Extract the [x, y] coordinate from the center of the cell holding the provided text.  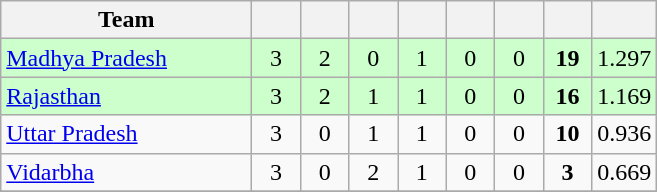
Rajasthan [126, 96]
16 [568, 96]
Team [126, 20]
Uttar Pradesh [126, 134]
Vidarbha [126, 172]
10 [568, 134]
1.169 [624, 96]
1.297 [624, 58]
19 [568, 58]
Madhya Pradesh [126, 58]
0.936 [624, 134]
0.669 [624, 172]
